Provide the [X, Y] coordinate of the cell's center where the given text is located.  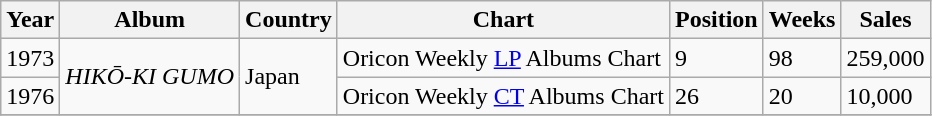
26 [716, 96]
98 [802, 58]
Oricon Weekly LP Albums Chart [503, 58]
Country [289, 20]
Year [30, 20]
Chart [503, 20]
Album [150, 20]
Weeks [802, 20]
Position [716, 20]
HIKŌ-KI GUMO [150, 77]
Japan [289, 77]
9 [716, 58]
20 [802, 96]
1973 [30, 58]
Oricon Weekly CT Albums Chart [503, 96]
1976 [30, 96]
259,000 [886, 58]
Sales [886, 20]
10,000 [886, 96]
